Identify which cell holds the provided text, then report its (x, y) central coordinate. 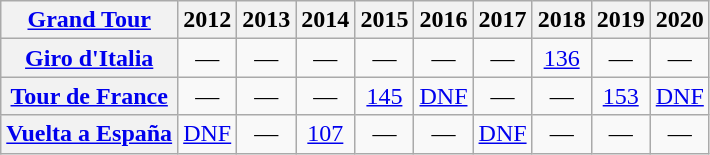
153 (620, 96)
2020 (680, 20)
2019 (620, 20)
Grand Tour (90, 20)
107 (326, 134)
2014 (326, 20)
Giro d'Italia (90, 58)
2017 (502, 20)
2012 (208, 20)
145 (384, 96)
2016 (444, 20)
136 (562, 58)
Vuelta a España (90, 134)
2013 (266, 20)
2015 (384, 20)
Tour de France (90, 96)
2018 (562, 20)
